Search for the cell housing the specified text and yield its [x, y] center coordinate. 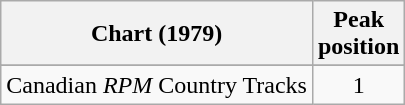
Chart (1979) [157, 34]
Canadian RPM Country Tracks [157, 85]
Peakposition [358, 34]
1 [358, 85]
